Identify which cell holds the provided text, then report its (X, Y) central coordinate. 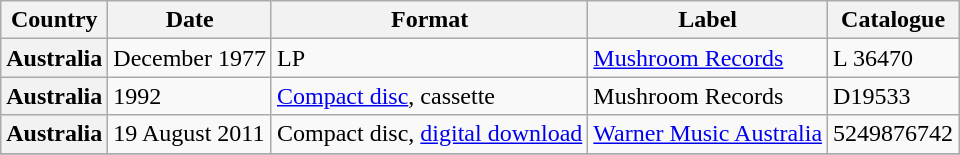
Country (54, 20)
Date (190, 20)
Compact disc, cassette (429, 96)
Compact disc, digital download (429, 134)
Format (429, 20)
1992 (190, 96)
5249876742 (894, 134)
Warner Music Australia (708, 134)
19 August 2011 (190, 134)
L 36470 (894, 58)
D19533 (894, 96)
Catalogue (894, 20)
LP (429, 58)
December 1977 (190, 58)
Label (708, 20)
